Scan for the cell matching the given text and deliver its [x, y] coordinate at center. 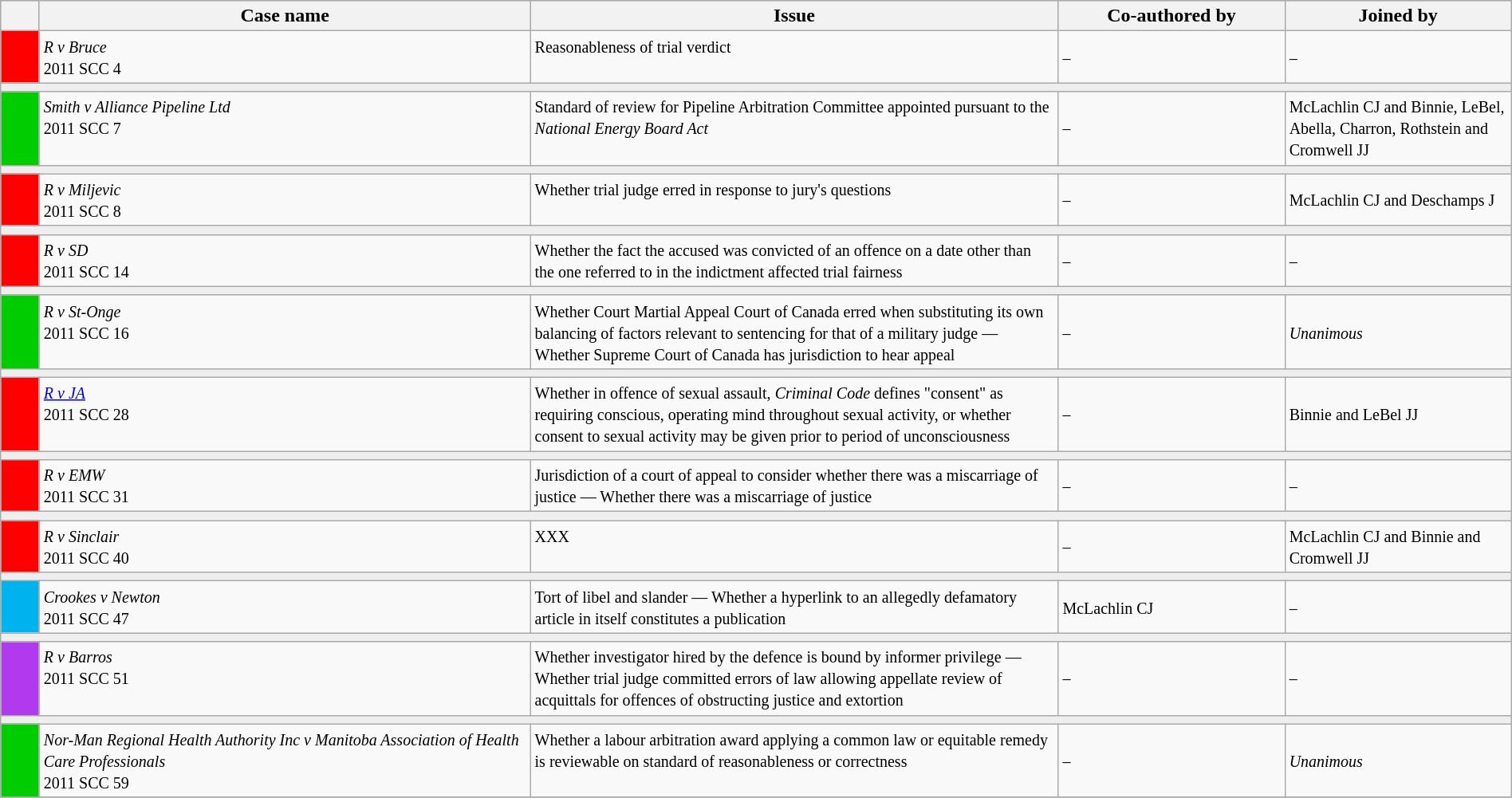
Nor-Man Regional Health Authority Inc v Manitoba Association of Health Care Professionals 2011 SCC 59 [285, 761]
R v JA 2011 SCC 28 [285, 414]
Whether trial judge erred in response to jury's questions [794, 199]
Whether a labour arbitration award applying a common law or equitable remedy is reviewable on standard of reasonableness or correctness [794, 761]
Binnie and LeBel JJ [1398, 414]
Standard of review for Pipeline Arbitration Committee appointed pursuant to the National Energy Board Act [794, 128]
McLachlin CJ [1171, 607]
Smith v Alliance Pipeline Ltd 2011 SCC 7 [285, 128]
McLachlin CJ and Deschamps J [1398, 199]
Reasonableness of trial verdict [794, 57]
Joined by [1398, 16]
R v Barros 2011 SCC 51 [285, 678]
R v St-Onge 2011 SCC 16 [285, 332]
Issue [794, 16]
R v SD 2011 SCC 14 [285, 260]
McLachlin CJ and Binnie and Cromwell JJ [1398, 547]
Co-authored by [1171, 16]
Jurisdiction of a court of appeal to consider whether there was a miscarriage of justice — Whether there was a miscarriage of justice [794, 486]
Crookes v Newton 2011 SCC 47 [285, 607]
R v EMW 2011 SCC 31 [285, 486]
Tort of libel and slander — Whether a hyperlink to an allegedly defamatory article in itself constitutes a publication [794, 607]
R v Sinclair 2011 SCC 40 [285, 547]
R v Miljevic 2011 SCC 8 [285, 199]
Case name [285, 16]
R v Bruce 2011 SCC 4 [285, 57]
XXX [794, 547]
McLachlin CJ and Binnie, LeBel, Abella, Charron, Rothstein and Cromwell JJ [1398, 128]
Whether the fact the accused was convicted of an offence on a date other than the one referred to in the indictment affected trial fairness [794, 260]
